Search for the cell housing the specified text and yield its (X, Y) center coordinate. 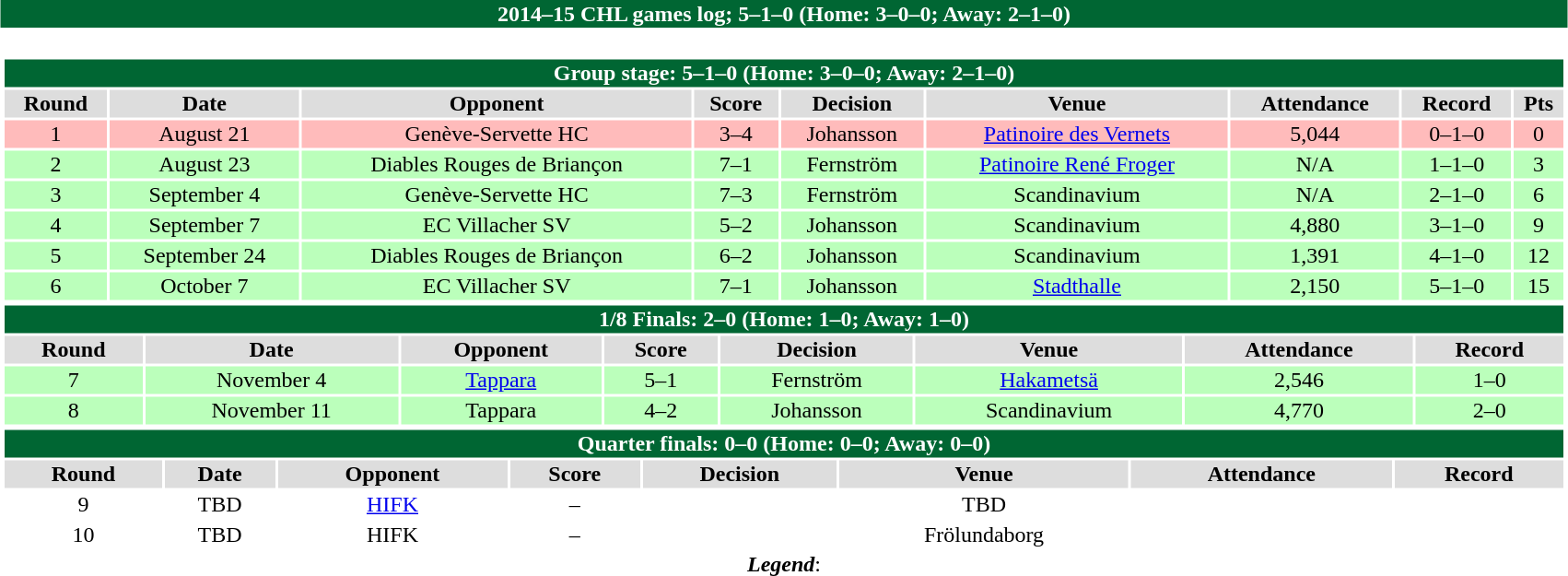
November 11 (271, 410)
3–4 (735, 134)
2 (55, 165)
1/8 Finals: 2–0 (Home: 1–0; Away: 1–0) (783, 320)
2,150 (1316, 287)
4 (55, 226)
6–2 (735, 255)
2–1–0 (1457, 194)
5,044 (1316, 134)
4,770 (1299, 410)
5–1–0 (1457, 287)
2014–15 CHL games log; 5–1–0 (Home: 3–0–0; Away: 2–1–0) (784, 14)
November 4 (271, 381)
12 (1539, 255)
September 4 (205, 194)
September 24 (205, 255)
4–2 (661, 410)
August 21 (205, 134)
5–2 (735, 226)
Quarter finals: 0–0 (Home: 0–0; Away: 0–0) (783, 443)
1,391 (1316, 255)
5–1 (661, 381)
2,546 (1299, 381)
Group stage: 5–1–0 (Home: 3–0–0; Away: 2–1–0) (783, 73)
Stadthalle (1076, 287)
8 (74, 410)
1–1–0 (1457, 165)
10 (83, 535)
5 (55, 255)
4,880 (1316, 226)
August 23 (205, 165)
September 7 (205, 226)
0–1–0 (1457, 134)
0 (1539, 134)
Patinoire des Vernets (1076, 134)
1–0 (1490, 381)
October 7 (205, 287)
Frölundaborg (984, 535)
7–3 (735, 194)
Patinoire René Froger (1076, 165)
2–0 (1490, 410)
7 (74, 381)
Hakametsä (1048, 381)
1 (55, 134)
4–1–0 (1457, 255)
Pts (1539, 104)
15 (1539, 287)
3–1–0 (1457, 226)
